Pinpoint the cell where the given text exists, returning its (X, Y) midpoint coordinate. 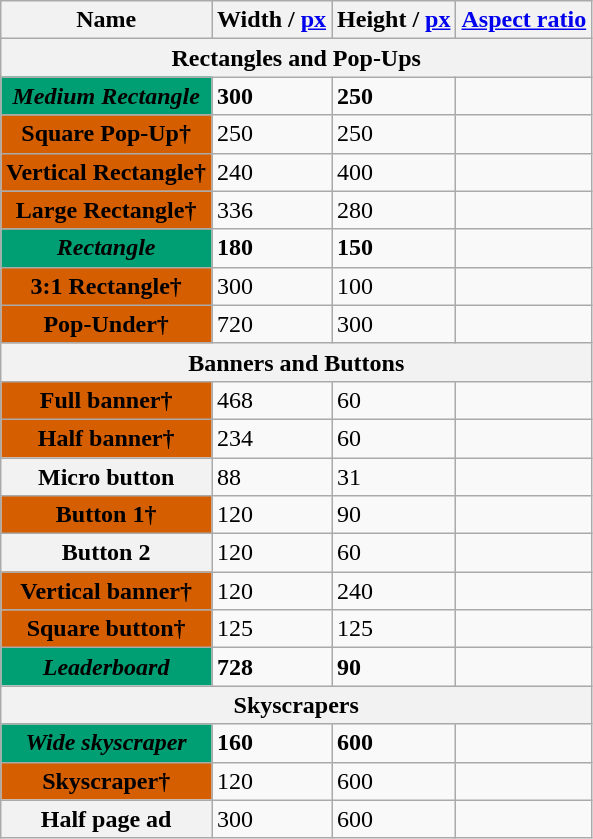
400 (394, 172)
Button 1† (106, 515)
728 (272, 667)
280 (394, 210)
Wide skyscraper (106, 743)
Rectangle (106, 248)
Skyscrapers (296, 705)
Vertical Rectangle† (106, 172)
Pop-Under† (106, 324)
Button 2 (106, 553)
Vertical banner† (106, 591)
Square Pop-Up† (106, 134)
Leaderboard (106, 667)
Half page ad (106, 819)
Rectangles and Pop-Ups (296, 58)
336 (272, 210)
Height / px (394, 20)
180 (272, 248)
Skyscraper† (106, 781)
Banners and Buttons (296, 362)
720 (272, 324)
Large Rectangle† (106, 210)
Aspect ratio (524, 20)
Micro button (106, 477)
150 (394, 248)
Width / px (272, 20)
Full banner† (106, 400)
468 (272, 400)
31 (394, 477)
160 (272, 743)
100 (394, 286)
Medium Rectangle (106, 96)
234 (272, 438)
Square button† (106, 629)
88 (272, 477)
3:1 Rectangle† (106, 286)
Half banner† (106, 438)
Name (106, 20)
